Search for the cell housing the specified text and yield its [X, Y] center coordinate. 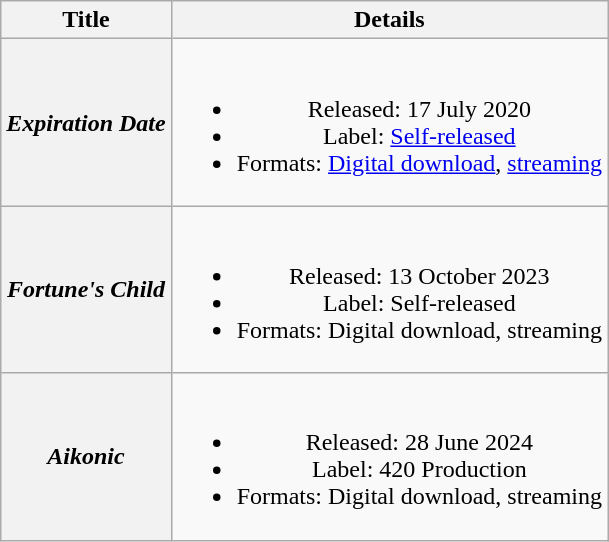
Title [86, 20]
Released: 17 July 2020Label: Self-releasedFormats: Digital download, streaming [389, 122]
Released: 13 October 2023Label: Self-releasedFormats: Digital download, streaming [389, 290]
Expiration Date [86, 122]
Fortune's Child [86, 290]
Details [389, 20]
Released: 28 June 2024Label: 420 ProductionFormats: Digital download, streaming [389, 456]
Aikonic [86, 456]
